Find where the given text appears and provide that cell's center as [x, y] coordinate. 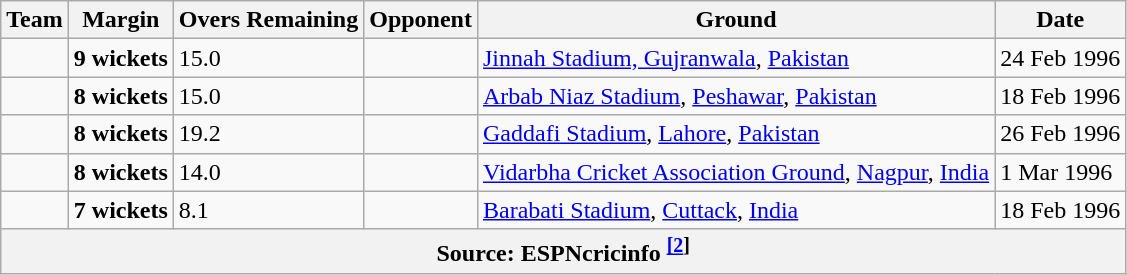
24 Feb 1996 [1060, 58]
Arbab Niaz Stadium, Peshawar, Pakistan [736, 96]
26 Feb 1996 [1060, 134]
Vidarbha Cricket Association Ground, Nagpur, India [736, 172]
8.1 [268, 210]
Date [1060, 20]
9 wickets [120, 58]
7 wickets [120, 210]
Team [35, 20]
14.0 [268, 172]
Ground [736, 20]
1 Mar 1996 [1060, 172]
Gaddafi Stadium, Lahore, Pakistan [736, 134]
19.2 [268, 134]
Opponent [421, 20]
Barabati Stadium, Cuttack, India [736, 210]
Overs Remaining [268, 20]
Margin [120, 20]
Jinnah Stadium, Gujranwala, Pakistan [736, 58]
Source: ESPNcricinfo [2] [564, 252]
